For the text-containing cell, return its midpoint in (x, y) coordinate format. 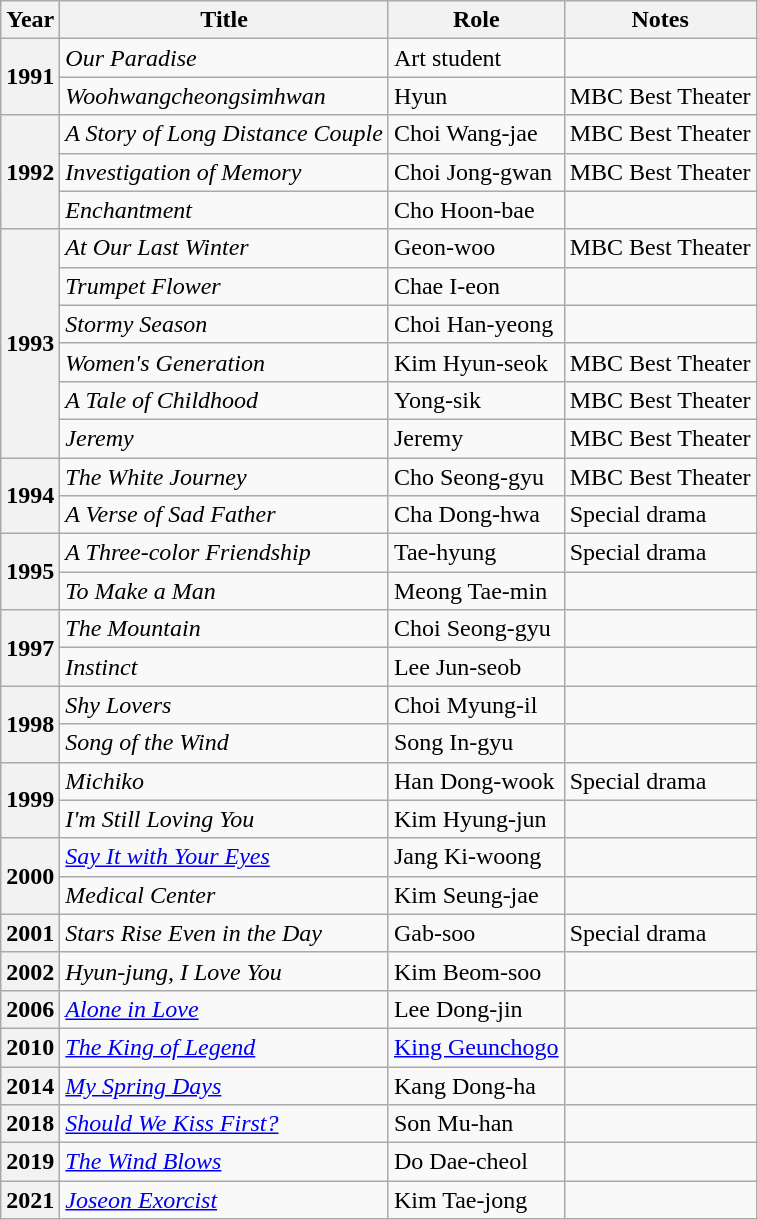
Lee Jun-seob (476, 667)
1998 (30, 724)
The White Journey (224, 477)
1993 (30, 343)
1995 (30, 572)
A Verse of Sad Father (224, 515)
Stormy Season (224, 324)
The King of Legend (224, 1047)
1991 (30, 77)
Choi Wang-jae (476, 134)
Kim Beom-soo (476, 971)
Role (476, 20)
Song of the Wind (224, 743)
I'm Still Loving You (224, 819)
Do Dae-cheol (476, 1162)
Medical Center (224, 895)
Kim Seung-jae (476, 895)
Joseon Exorcist (224, 1200)
Geon-woo (476, 248)
Kim Tae-jong (476, 1200)
My Spring Days (224, 1085)
Han Dong-wook (476, 781)
Choi Han-yeong (476, 324)
Michiko (224, 781)
Say It with Your Eyes (224, 857)
The Wind Blows (224, 1162)
Lee Dong-jin (476, 1009)
Instinct (224, 667)
Investigation of Memory (224, 172)
Kim Hyun-seok (476, 362)
Should We Kiss First? (224, 1124)
Cha Dong-hwa (476, 515)
Cho Seong-gyu (476, 477)
King Geunchogo (476, 1047)
Trumpet Flower (224, 286)
Our Paradise (224, 58)
2000 (30, 876)
Song In-gyu (476, 743)
Kang Dong-ha (476, 1085)
Shy Lovers (224, 705)
2010 (30, 1047)
2018 (30, 1124)
Chae I-eon (476, 286)
A Tale of Childhood (224, 400)
2006 (30, 1009)
Jang Ki-woong (476, 857)
To Make a Man (224, 591)
Year (30, 20)
2001 (30, 933)
2019 (30, 1162)
Enchantment (224, 210)
A Story of Long Distance Couple (224, 134)
Yong-sik (476, 400)
Art student (476, 58)
Meong Tae-min (476, 591)
1992 (30, 172)
Choi Jong-gwan (476, 172)
2014 (30, 1085)
Tae-hyung (476, 553)
Hyun-jung, I Love You (224, 971)
Choi Myung-il (476, 705)
At Our Last Winter (224, 248)
Stars Rise Even in the Day (224, 933)
Choi Seong-gyu (476, 629)
Cho Hoon-bae (476, 210)
1997 (30, 648)
Women's Generation (224, 362)
2021 (30, 1200)
Hyun (476, 96)
The Mountain (224, 629)
A Three-color Friendship (224, 553)
Woohwangcheongsimhwan (224, 96)
Son Mu-han (476, 1124)
2002 (30, 971)
Title (224, 20)
Alone in Love (224, 1009)
1994 (30, 496)
Gab-soo (476, 933)
Notes (660, 20)
Kim Hyung-jun (476, 819)
1999 (30, 800)
